Search for the cell housing the specified text and yield its (X, Y) center coordinate. 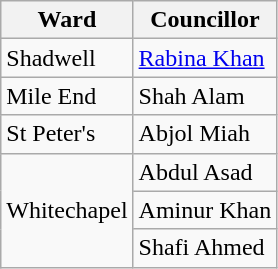
St Peter's (67, 134)
Councillor (205, 20)
Abjol Miah (205, 134)
Ward (67, 20)
Shadwell (67, 58)
Whitechapel (67, 210)
Shafi Ahmed (205, 248)
Rabina Khan (205, 58)
Shah Alam (205, 96)
Mile End (67, 96)
Abdul Asad (205, 172)
Aminur Khan (205, 210)
